Locate the cell with the specified text and output its (X, Y) center coordinate. 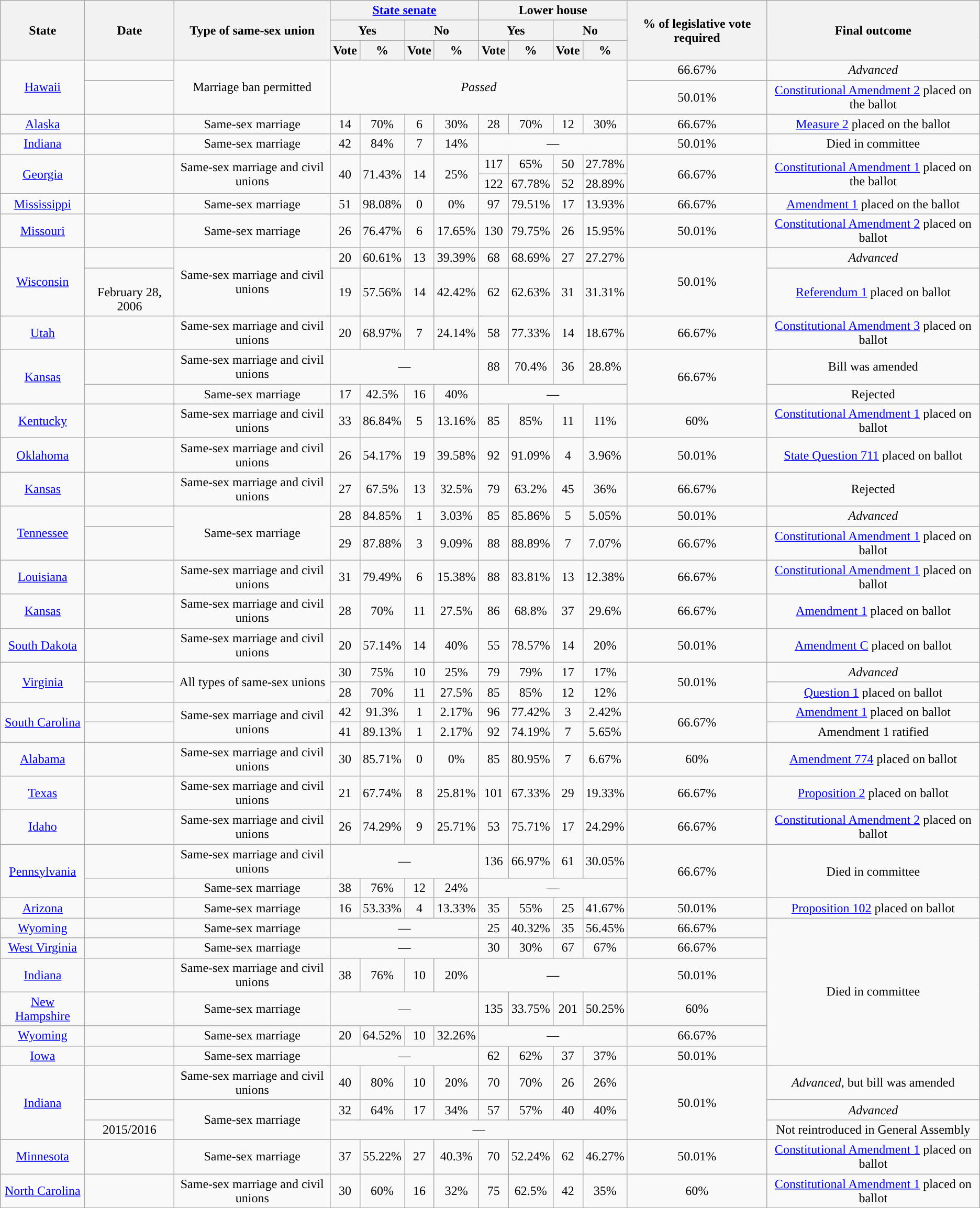
37% (605, 1056)
Louisiana (43, 577)
85.86% (531, 516)
Alaska (43, 124)
Question 1 placed on ballot (873, 692)
67% (605, 948)
33.75% (531, 1009)
New Hampshire (43, 1009)
97 (493, 204)
28.89% (605, 184)
41 (346, 732)
57.14% (382, 645)
12.38% (605, 577)
29.6% (605, 611)
79.49% (382, 577)
55 (493, 645)
Constitutional Amendment 3 placed on ballot (873, 333)
98.08% (382, 204)
75 (493, 1190)
6.67% (605, 759)
Iowa (43, 1056)
32.26% (456, 1036)
Marriage ban permitted (252, 87)
96 (493, 712)
24.14% (456, 333)
65% (531, 164)
46.27% (605, 1157)
75% (382, 672)
Missouri (43, 230)
Lower house (553, 10)
5.65% (605, 732)
21 (346, 793)
31.31% (605, 292)
Final outcome (873, 30)
Passed (479, 87)
66.97% (531, 862)
% of legislative vote required (697, 30)
28.8% (605, 367)
Not reintroduced in General Assembly (873, 1129)
56.45% (605, 928)
North Carolina (43, 1190)
77.42% (531, 712)
68.69% (531, 258)
51 (346, 204)
89.13% (382, 732)
Virginia (43, 682)
32.5% (456, 489)
Arizona (43, 908)
Constitutional Amendment 2 placed on the ballot (873, 97)
53.33% (382, 908)
80% (382, 1082)
14% (456, 144)
54.17% (382, 455)
27.27% (605, 258)
67 (567, 948)
Amendment 774 placed on ballot (873, 759)
17.65% (456, 230)
67.33% (531, 793)
84.85% (382, 516)
68.8% (531, 611)
South Dakota (43, 645)
Proposition 102 placed on ballot (873, 908)
State senate (405, 10)
Wisconsin (43, 282)
60.61% (382, 258)
117 (493, 164)
83.81% (531, 577)
Amendment C placed on ballot (873, 645)
63.2% (531, 489)
64.52% (382, 1036)
Measure 2 placed on the ballot (873, 124)
68.97% (382, 333)
Georgia (43, 174)
5.05% (605, 516)
13.33% (456, 908)
75.71% (531, 827)
Referendum 1 placed on ballot (873, 292)
57 (493, 1110)
39.58% (456, 455)
17% (605, 672)
2.42% (605, 712)
79.51% (531, 204)
77.33% (531, 333)
Type of same-sex union (252, 30)
39.39% (456, 258)
41.67% (605, 908)
15.95% (605, 230)
24% (456, 888)
7.07% (605, 543)
70.4% (531, 367)
13.16% (456, 421)
Kentucky (43, 421)
State Question 711 placed on ballot (873, 455)
62% (531, 1056)
62.63% (531, 292)
67.5% (382, 489)
34% (456, 1110)
42.5% (382, 394)
8 (419, 793)
57% (531, 1110)
79.75% (531, 230)
55% (531, 908)
67.78% (531, 184)
62.5% (531, 1190)
South Carolina (43, 722)
68 (493, 258)
30.05% (605, 862)
Utah (43, 333)
All types of same-sex unions (252, 682)
61 (567, 862)
15.38% (456, 577)
3.03% (456, 516)
9 (419, 827)
71.43% (382, 174)
45 (567, 489)
52 (567, 184)
91.3% (382, 712)
50.25% (605, 1009)
Bill was amended (873, 367)
40.32% (531, 928)
201 (567, 1009)
Amendment 1 ratified (873, 732)
80.95% (531, 759)
36% (605, 489)
52.24% (531, 1157)
Proposition 2 placed on ballot (873, 793)
Amendment 1 placed on the ballot (873, 204)
Oklahoma (43, 455)
55.22% (382, 1157)
35% (605, 1190)
86.84% (382, 421)
78.57% (531, 645)
2015/2016 (130, 1129)
Idaho (43, 827)
74.19% (531, 732)
13.93% (605, 204)
12% (605, 692)
33 (346, 421)
58 (493, 333)
36 (567, 367)
86 (493, 611)
25.71% (456, 827)
27.78% (605, 164)
32% (456, 1190)
Alabama (43, 759)
24.29% (605, 827)
64% (382, 1110)
3.96% (605, 455)
February 28, 2006 (130, 292)
42.42% (456, 292)
Minnesota (43, 1157)
88.89% (531, 543)
136 (493, 862)
74.29% (382, 827)
53 (493, 827)
18.67% (605, 333)
Pennsylvania (43, 871)
Texas (43, 793)
Mississippi (43, 204)
50 (567, 164)
67.74% (382, 793)
101 (493, 793)
32 (346, 1110)
Tennessee (43, 533)
135 (493, 1009)
57.56% (382, 292)
84% (382, 144)
85.71% (382, 759)
26% (605, 1082)
Advanced, but bill was amended (873, 1082)
State (43, 30)
West Virginia (43, 948)
79% (531, 672)
25.81% (456, 793)
Date (130, 30)
9.09% (456, 543)
87.88% (382, 543)
40.3% (456, 1157)
130 (493, 230)
19.33% (605, 793)
91.09% (531, 455)
Hawaii (43, 87)
76.47% (382, 230)
122 (493, 184)
11% (605, 421)
Constitutional Amendment 1 placed on the ballot (873, 174)
